Locate the cell with the specified text and output its (x, y) center coordinate. 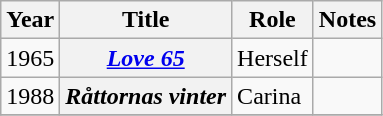
Year (30, 20)
1965 (30, 58)
Herself (273, 58)
Carina (273, 96)
Love 65 (146, 58)
1988 (30, 96)
Råttornas vinter (146, 96)
Title (146, 20)
Notes (347, 20)
Role (273, 20)
